Scan for the cell matching the given text and deliver its [x, y] coordinate at center. 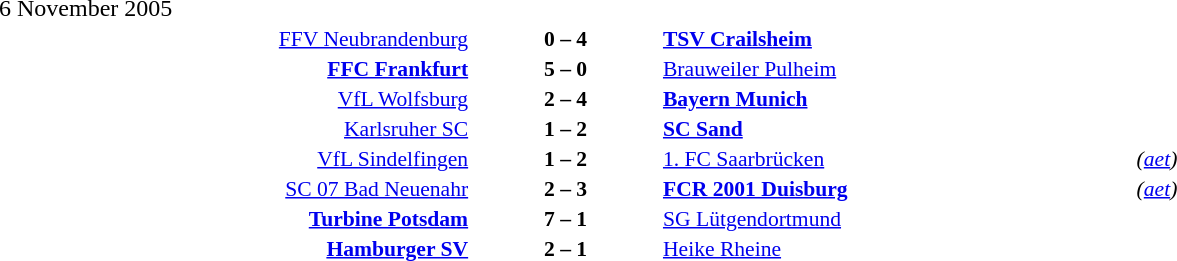
1. FC Saarbrücken [897, 158]
Brauweiler Pulheim [897, 68]
SC Sand [897, 128]
SG Lütgendortmund [897, 218]
TSV Crailsheim [897, 38]
Bayern Munich [897, 98]
2 – 3 [566, 188]
FCR 2001 Duisburg [897, 188]
0 – 4 [566, 38]
5 – 0 [566, 68]
2 – 4 [566, 98]
7 – 1 [566, 218]
